For the text-containing cell, return its midpoint in (x, y) coordinate format. 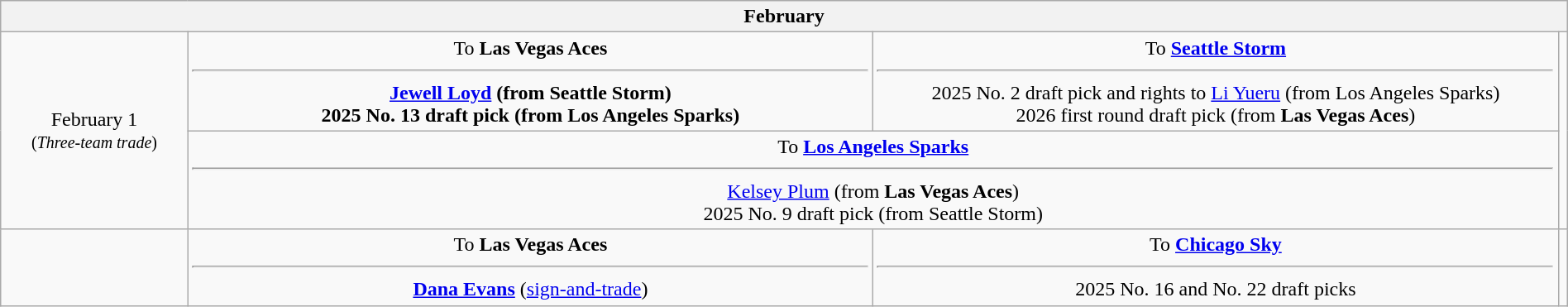
To Los Angeles SparksKelsey Plum (from Las Vegas Aces)2025 No. 9 draft pick (from Seattle Storm) (873, 180)
To Las Vegas AcesJewell Loyd (from Seattle Storm)2025 No. 13 draft pick (from Los Angeles Sparks) (530, 81)
February (784, 17)
February 1(Three-team trade) (94, 131)
To Chicago Sky2025 No. 16 and No. 22 draft picks (1216, 267)
To Seattle Storm2025 No. 2 draft pick and rights to Li Yueru (from Los Angeles Sparks)2026 first round draft pick (from Las Vegas Aces) (1216, 81)
To Las Vegas AcesDana Evans (sign-and-trade) (530, 267)
